Determine the (x, y) coordinate at the center of the cell enclosing the given text.  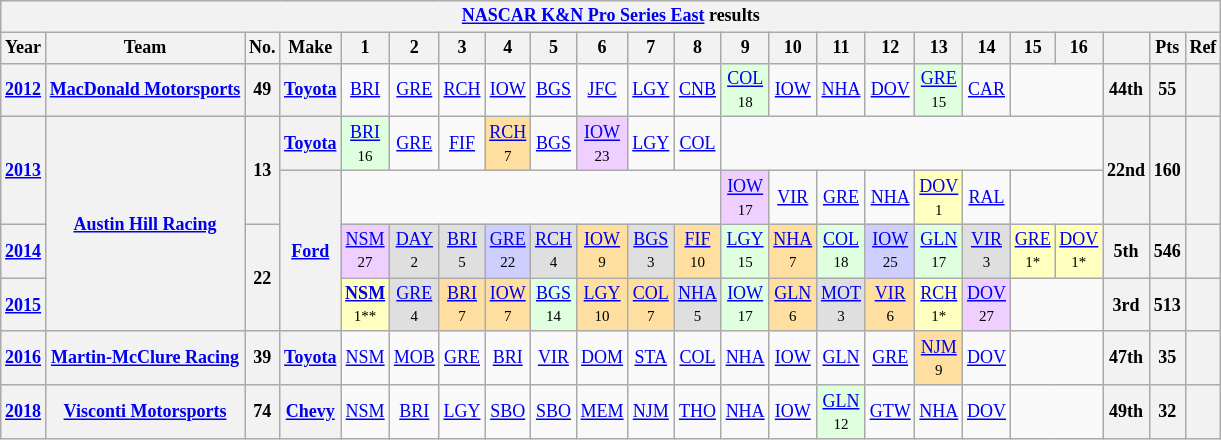
CAR (987, 90)
12 (890, 48)
NJM9 (939, 358)
9 (745, 48)
22 (262, 278)
55 (1167, 90)
3 (462, 48)
NASCAR K&N Pro Series East results (611, 16)
DOV1 (939, 197)
49 (262, 90)
Make (310, 48)
COL7 (651, 305)
Pts (1167, 48)
2016 (24, 358)
Visconti Motorsports (144, 412)
RCH4 (554, 251)
546 (1167, 251)
6 (602, 48)
GLN17 (939, 251)
BGS3 (651, 251)
4 (508, 48)
GRE4 (414, 305)
IOW23 (602, 144)
RAL (987, 197)
STA (651, 358)
2015 (24, 305)
39 (262, 358)
VIR3 (987, 251)
GRE1* (1032, 251)
LGY10 (602, 305)
GRE15 (939, 90)
CNB (698, 90)
2013 (24, 170)
49th (1126, 412)
NHA5 (698, 305)
DOV27 (987, 305)
LGY15 (745, 251)
35 (1167, 358)
3rd (1126, 305)
5th (1126, 251)
8 (698, 48)
32 (1167, 412)
NJM (651, 412)
NSM1** (366, 305)
160 (1167, 170)
44th (1126, 90)
14 (987, 48)
15 (1032, 48)
DAY2 (414, 251)
MOB (414, 358)
74 (262, 412)
IOW9 (602, 251)
BRI16 (366, 144)
BRI7 (462, 305)
DOM (602, 358)
22nd (1126, 170)
JFC (602, 90)
GLN12 (842, 412)
BRI5 (462, 251)
2018 (24, 412)
VIR6 (890, 305)
10 (793, 48)
IOW25 (890, 251)
11 (842, 48)
Austin Hill Racing (144, 224)
16 (1079, 48)
513 (1167, 305)
RCH7 (508, 144)
Martin-McClure Racing (144, 358)
GRE22 (508, 251)
THO (698, 412)
5 (554, 48)
NSM27 (366, 251)
2012 (24, 90)
Team (144, 48)
MOT3 (842, 305)
MEM (602, 412)
GTW (890, 412)
RCH (462, 90)
Ford (310, 250)
Ref (1203, 48)
GLN6 (793, 305)
GLN (842, 358)
Chevy (310, 412)
MacDonald Motorsports (144, 90)
No. (262, 48)
1 (366, 48)
47th (1126, 358)
FIF10 (698, 251)
FIF (462, 144)
7 (651, 48)
BGS14 (554, 305)
NHA7 (793, 251)
2 (414, 48)
DOV1* (1079, 251)
IOW7 (508, 305)
RCH1* (939, 305)
2014 (24, 251)
Year (24, 48)
